Identify which cell holds the provided text, then report its (X, Y) central coordinate. 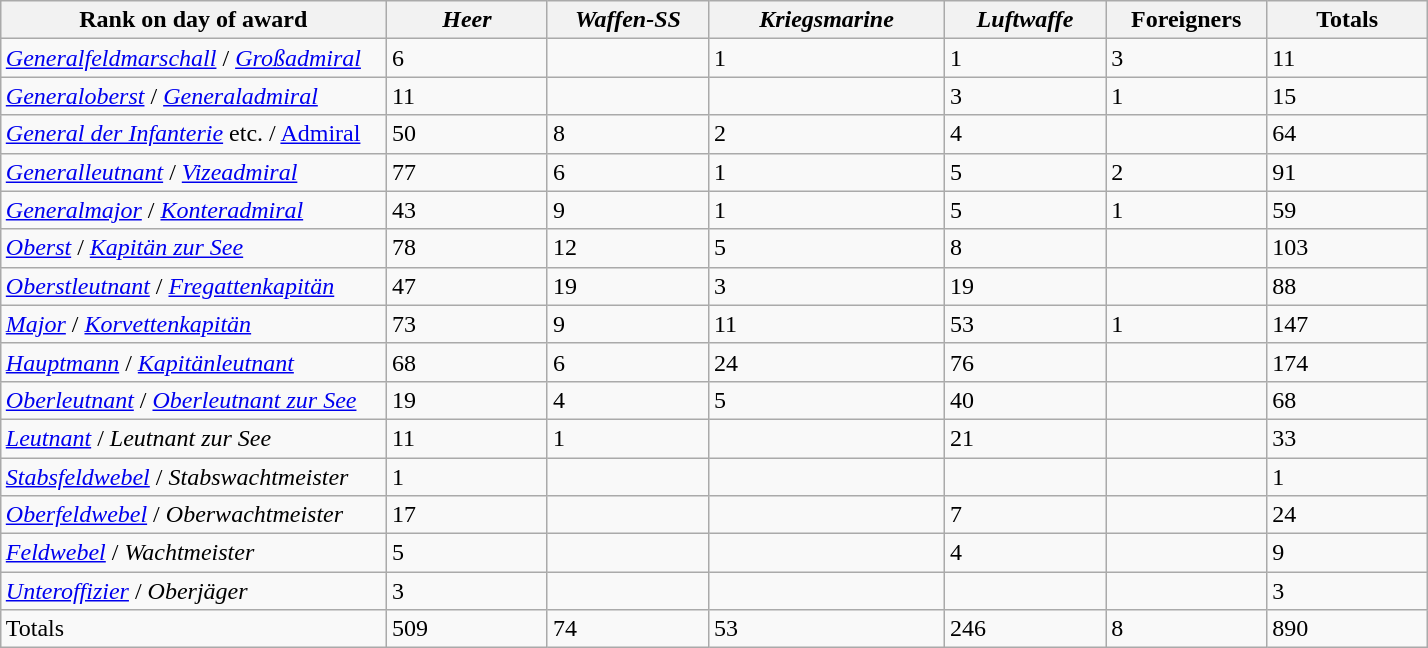
78 (466, 248)
General der Infanterie etc. / Admiral (193, 134)
43 (466, 210)
246 (1026, 629)
74 (628, 629)
Oberfeldwebel / Oberwachtmeister (193, 515)
91 (1348, 172)
76 (1026, 362)
47 (466, 286)
Waffen-SS (628, 20)
59 (1348, 210)
7 (1026, 515)
890 (1348, 629)
147 (1348, 324)
Hauptmann / Kapitänleutnant (193, 362)
Unteroffizier / Oberjäger (193, 591)
103 (1348, 248)
Rank on day of award (193, 20)
Generaloberst / Generaladmiral (193, 96)
Foreigners (1186, 20)
Oberst / Kapitän zur See (193, 248)
Oberleutnant / Oberleutnant zur See (193, 400)
Oberstleutnant / Fregattenkapitän (193, 286)
Generalfeldmarschall / Großadmiral (193, 58)
Heer (466, 20)
Generalmajor / Konteradmiral (193, 210)
Kriegsmarine (826, 20)
12 (628, 248)
Leutnant / Leutnant zur See (193, 438)
509 (466, 629)
64 (1348, 134)
73 (466, 324)
21 (1026, 438)
Stabsfeldwebel / Stabswachtmeister (193, 477)
Major / Korvettenkapitän (193, 324)
17 (466, 515)
33 (1348, 438)
50 (466, 134)
Feldwebel / Wachtmeister (193, 553)
88 (1348, 286)
40 (1026, 400)
Luftwaffe (1026, 20)
77 (466, 172)
Generalleutnant / Vizeadmiral (193, 172)
174 (1348, 362)
15 (1348, 96)
